Find where the given text appears and provide that cell's center as (x, y) coordinate. 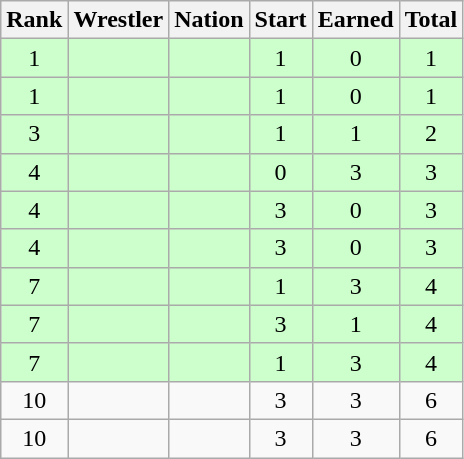
Total (431, 20)
Wrestler (118, 20)
Start (280, 20)
Rank (34, 20)
Nation (209, 20)
Earned (356, 20)
2 (431, 134)
